Return the [X, Y] coordinate for the center point of the cell that contains the specified text.  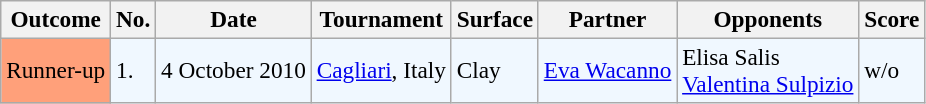
1. [134, 70]
Surface [494, 19]
Runner-up [56, 70]
Date [234, 19]
Tournament [381, 19]
Partner [607, 19]
w/o [892, 70]
4 October 2010 [234, 70]
Cagliari, Italy [381, 70]
Outcome [56, 19]
Elisa Salis Valentina Sulpizio [768, 70]
Eva Wacanno [607, 70]
Opponents [768, 19]
Score [892, 19]
No. [134, 19]
Clay [494, 70]
